Search for the cell housing the specified text and yield its [x, y] center coordinate. 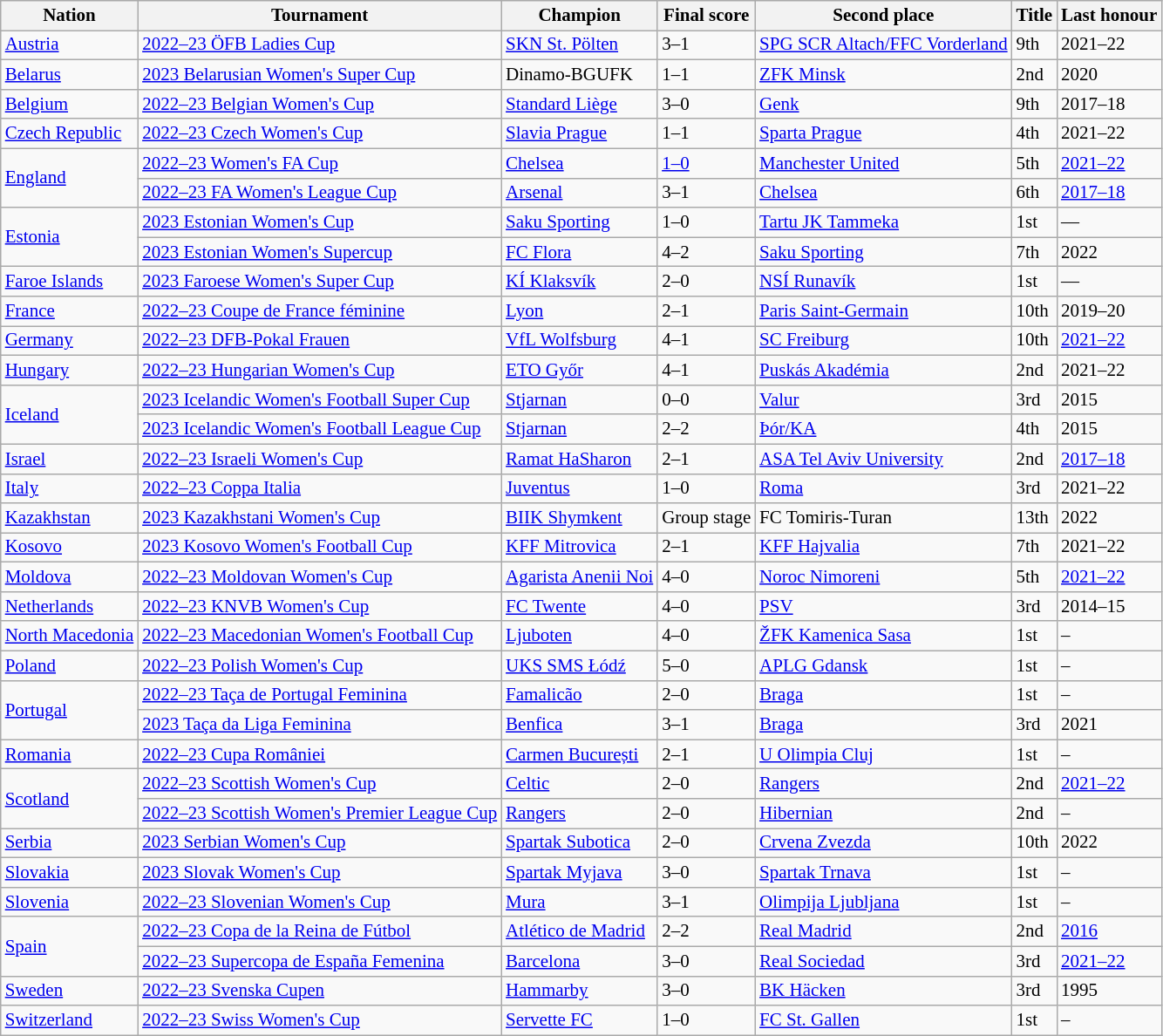
BIIK Shymkent [579, 518]
KFF Hajvalia [883, 548]
Estonia [70, 237]
KÍ Klaksvík [579, 282]
2023 Serbian Women's Cup [319, 843]
Standard Liège [579, 104]
2022–23 Svenska Cupen [319, 991]
2022–23 Moldovan Women's Cup [319, 577]
Kosovo [70, 548]
Kazakhstan [70, 518]
Final score [706, 16]
Czech Republic [70, 133]
Benfica [579, 725]
Mura [579, 902]
2014–15 [1109, 607]
2023 Kazakhstani Women's Cup [319, 518]
France [70, 311]
SKN St. Pölten [579, 45]
APLG Gdansk [883, 665]
2022–23 KNVB Women's Cup [319, 607]
Group stage [706, 518]
Second place [883, 16]
5–0 [706, 665]
FC St. Gallen [883, 1020]
NSÍ Runavík [883, 282]
Celtic [579, 784]
Hungary [70, 370]
Hibernian [883, 814]
Famalicão [579, 695]
Spartak Trnava [883, 873]
Italy [70, 488]
Genk [883, 104]
Sweden [70, 991]
Slovakia [70, 873]
2022–23 Scottish Women's Premier League Cup [319, 814]
2022–23 Taça de Portugal Feminina [319, 695]
Dinamo-BGUFK [579, 75]
Real Madrid [883, 931]
Þór/KA [883, 429]
Servette FC [579, 1020]
2023 Slovak Women's Cup [319, 873]
2023 Kosovo Women's Football Cup [319, 548]
2022–23 Copa de la Reina de Fútbol [319, 931]
Lyon [579, 311]
SC Freiburg [883, 341]
2023 Icelandic Women's Football Super Cup [319, 399]
2023 Belarusian Women's Super Cup [319, 75]
Slavia Prague [579, 133]
2022–23 Coupe de France féminine [319, 311]
FC Flora [579, 252]
ŽFK Kamenica Sasa [883, 636]
2022–23 DFB-Pokal Frauen [319, 341]
Valur [883, 399]
2023 Icelandic Women's Football League Cup [319, 429]
2022–23 Polish Women's Cup [319, 665]
Manchester United [883, 163]
ASA Tel Aviv University [883, 459]
Belarus [70, 75]
FC Tomiris-Turan [883, 518]
Noroc Nimoreni [883, 577]
Spartak Subotica [579, 843]
Moldova [70, 577]
Sparta Prague [883, 133]
Puskás Akadémia [883, 370]
Belgium [70, 104]
Roma [883, 488]
2016 [1109, 931]
Germany [70, 341]
2023 Estonian Women's Supercup [319, 252]
0–0 [706, 399]
FC Twente [579, 607]
2022–23 Coppa Italia [319, 488]
2023 Taça da Liga Feminina [319, 725]
VfL Wolfsburg [579, 341]
SPG SCR Altach/FFC Vorderland [883, 45]
Serbia [70, 843]
Ljuboten [579, 636]
2022–23 Israeli Women's Cup [319, 459]
Netherlands [70, 607]
Crvena Zvezda [883, 843]
Iceland [70, 414]
Spain [70, 946]
Austria [70, 45]
Tartu JK Tammeka [883, 222]
Real Sociedad [883, 961]
UKS SMS Łódź [579, 665]
Switzerland [70, 1020]
PSV [883, 607]
2022–23 Women's FA Cup [319, 163]
Spartak Myjava [579, 873]
1995 [1109, 991]
Carmen București [579, 754]
4–2 [706, 252]
Israel [70, 459]
Poland [70, 665]
BK Häcken [883, 991]
2023 Faroese Women's Super Cup [319, 282]
2022–23 Macedonian Women's Football Cup [319, 636]
Juventus [579, 488]
Romania [70, 754]
2022–23 ÖFB Ladies Cup [319, 45]
Arsenal [579, 193]
England [70, 178]
2020 [1109, 75]
2022–23 Scottish Women's Cup [319, 784]
Tournament [319, 16]
2022–23 Cupa României [319, 754]
2023 Estonian Women's Cup [319, 222]
Ramat HaSharon [579, 459]
2019–20 [1109, 311]
2022–23 Hungarian Women's Cup [319, 370]
KFF Mitrovica [579, 548]
2022–23 Czech Women's Cup [319, 133]
2022–23 FA Women's League Cup [319, 193]
ETO Győr [579, 370]
Atlético de Madrid [579, 931]
Olimpija Ljubljana [883, 902]
Portugal [70, 710]
Barcelona [579, 961]
13th [1035, 518]
ZFK Minsk [883, 75]
6th [1035, 193]
Agarista Anenii Noi [579, 577]
Paris Saint-Germain [883, 311]
2022–23 Slovenian Women's Cup [319, 902]
Scotland [70, 799]
2022–23 Swiss Women's Cup [319, 1020]
North Macedonia [70, 636]
2022–23 Belgian Women's Cup [319, 104]
Hammarby [579, 991]
Faroe Islands [70, 282]
Title [1035, 16]
Slovenia [70, 902]
Champion [579, 16]
Nation [70, 16]
Last honour [1109, 16]
2021 [1109, 725]
2022–23 Supercopa de España Femenina [319, 961]
U Olimpia Cluj [883, 754]
